Pinpoint the cell where the given text exists, returning its (X, Y) midpoint coordinate. 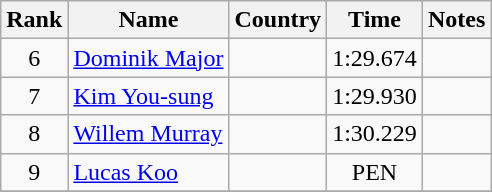
9 (34, 172)
Lucas Koo (148, 172)
Country (278, 20)
Kim You-sung (148, 96)
Rank (34, 20)
Notes (456, 20)
Willem Murray (148, 134)
6 (34, 58)
Time (375, 20)
PEN (375, 172)
1:30.229 (375, 134)
Name (148, 20)
1:29.930 (375, 96)
1:29.674 (375, 58)
7 (34, 96)
Dominik Major (148, 58)
8 (34, 134)
